Locate the cell with the specified text and output its (X, Y) center coordinate. 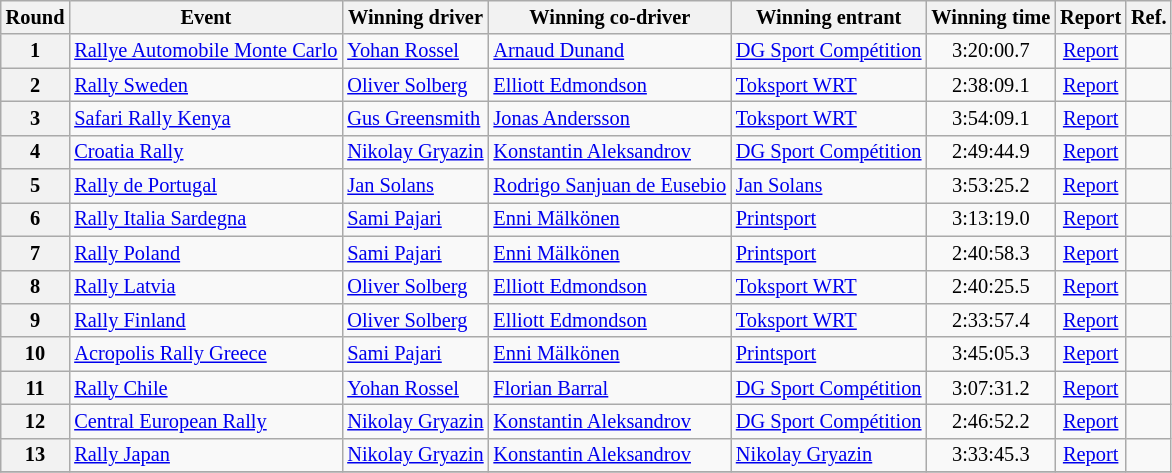
4 (36, 152)
2:49:44.9 (990, 152)
Rally Chile (206, 388)
2 (36, 85)
Acropolis Rally Greece (206, 354)
9 (36, 320)
3:33:45.3 (990, 455)
Rally Latvia (206, 287)
2:33:57.4 (990, 320)
12 (36, 421)
1 (36, 51)
3:07:31.2 (990, 388)
Ref. (1148, 17)
Rodrigo Sanjuan de Eusebio (610, 186)
Arnaud Dunand (610, 51)
Winning entrant (828, 17)
13 (36, 455)
Gus Greensmith (415, 118)
Winning time (990, 17)
2:40:25.5 (990, 287)
Jonas Andersson (610, 118)
Rally Italia Sardegna (206, 219)
8 (36, 287)
2:46:52.2 (990, 421)
Rally Japan (206, 455)
3:53:25.2 (990, 186)
3:20:00.7 (990, 51)
Central European Rally (206, 421)
11 (36, 388)
2:38:09.1 (990, 85)
Rally de Portugal (206, 186)
3:13:19.0 (990, 219)
Rally Finland (206, 320)
3:54:09.1 (990, 118)
5 (36, 186)
6 (36, 219)
Florian Barral (610, 388)
7 (36, 253)
Rally Sweden (206, 85)
Rallye Automobile Monte Carlo (206, 51)
10 (36, 354)
Rally Poland (206, 253)
Winning co-driver (610, 17)
Round (36, 17)
2:40:58.3 (990, 253)
3 (36, 118)
Event (206, 17)
3:45:05.3 (990, 354)
Croatia Rally (206, 152)
Safari Rally Kenya (206, 118)
Winning driver (415, 17)
